Return [x, y] of the center of cell containing provided text 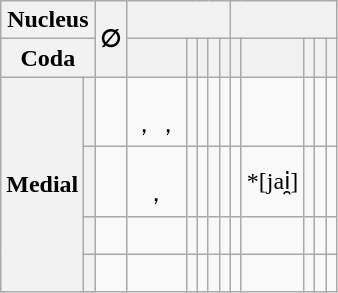
Nucleus [48, 20]
Medial [42, 184]
*[jai̯] [272, 181]
∅ [111, 39]
， [156, 181]
，， [156, 112]
Coda [48, 58]
